Capture the cell that displays the provided text and extract its [X, Y] central coordinate. 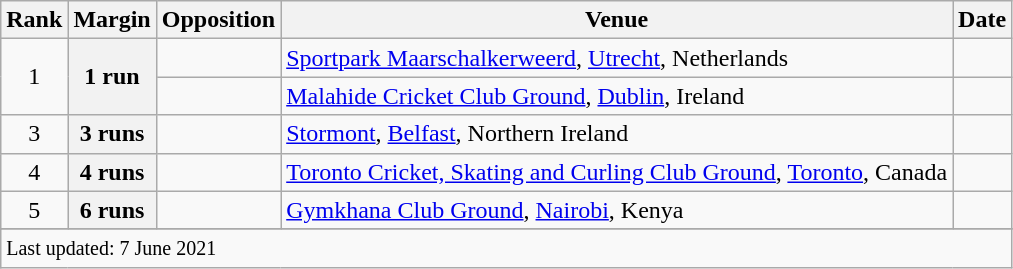
Date [982, 20]
Sportpark Maarschalkerweerd, Utrecht, Netherlands [617, 58]
Gymkhana Club Ground, Nairobi, Kenya [617, 210]
3 [34, 134]
3 runs [112, 134]
1 [34, 77]
Rank [34, 20]
Venue [617, 20]
Opposition [218, 20]
Stormont, Belfast, Northern Ireland [617, 134]
6 runs [112, 210]
4 [34, 172]
Last updated: 7 June 2021 [506, 248]
4 runs [112, 172]
Margin [112, 20]
Toronto Cricket, Skating and Curling Club Ground, Toronto, Canada [617, 172]
5 [34, 210]
1 run [112, 77]
Malahide Cricket Club Ground, Dublin, Ireland [617, 96]
